Determine the [x, y] coordinate at the center of the cell enclosing the given text.  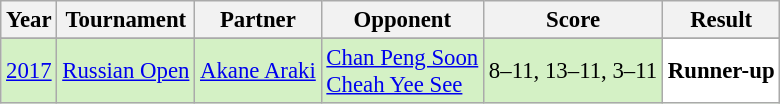
Russian Open [126, 72]
Tournament [126, 20]
Partner [258, 20]
Opponent [402, 20]
Score [574, 20]
2017 [29, 72]
Runner-up [720, 72]
Chan Peng Soon Cheah Yee See [402, 72]
Result [720, 20]
Akane Araki [258, 72]
8–11, 13–11, 3–11 [574, 72]
Year [29, 20]
